Locate the cell with the specified text and output its (X, Y) center coordinate. 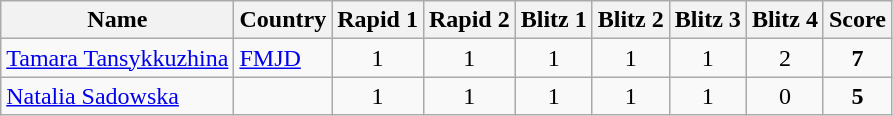
Score (857, 20)
Blitz 3 (708, 20)
Name (118, 20)
Blitz 1 (554, 20)
Blitz 4 (784, 20)
0 (784, 96)
Natalia Sadowska (118, 96)
Blitz 2 (630, 20)
Rapid 2 (469, 20)
2 (784, 58)
FMJD (283, 58)
7 (857, 58)
5 (857, 96)
Tamara Tansykkuzhina (118, 58)
Country (283, 20)
Rapid 1 (378, 20)
